Return (X, Y) of the center of cell containing provided text 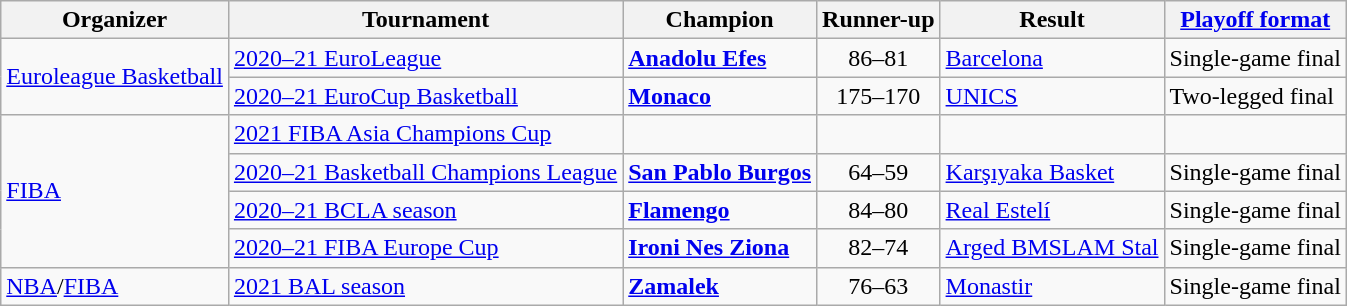
Monaco (720, 96)
2021 BAL season (425, 286)
76–63 (879, 286)
Result (1052, 20)
Flamengo (720, 210)
2020–21 EuroCup Basketball (425, 96)
Arged BMSLAM Stal (1052, 248)
Champion (720, 20)
NBA/FIBA (115, 286)
FIBA (115, 191)
Tournament (425, 20)
2020–21 Basketball Champions League (425, 172)
Karşıyaka Basket (1052, 172)
Anadolu Efes (720, 58)
Real Estelí (1052, 210)
Runner-up (879, 20)
86–81 (879, 58)
Euroleague Basketball (115, 77)
Playoff format (1255, 20)
84–80 (879, 210)
Monastir (1052, 286)
2020–21 EuroLeague (425, 58)
2020–21 BCLA season (425, 210)
UNICS (1052, 96)
Two-legged final (1255, 96)
Ironi Nes Ziona (720, 248)
Barcelona (1052, 58)
64–59 (879, 172)
175–170 (879, 96)
Organizer (115, 20)
Zamalek (720, 286)
2020–21 FIBA Europe Cup (425, 248)
82–74 (879, 248)
San Pablo Burgos (720, 172)
2021 FIBA Asia Champions Cup (425, 134)
